Return [x, y] of the center of cell containing provided text 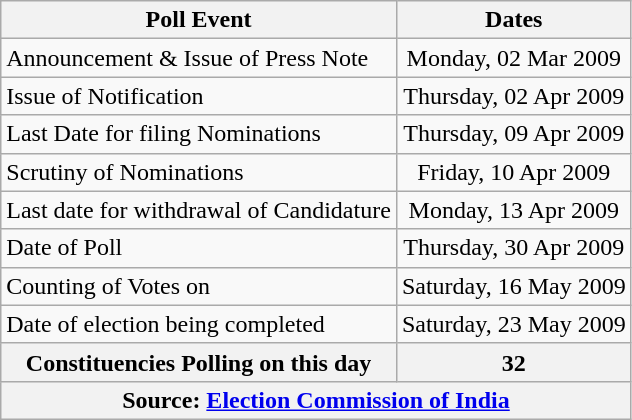
Issue of Notification [199, 96]
Thursday, 02 Apr 2009 [514, 96]
Constituencies Polling on this day [199, 362]
Date of election being completed [199, 324]
32 [514, 362]
Date of Poll [199, 248]
Saturday, 23 May 2009 [514, 324]
Monday, 13 Apr 2009 [514, 210]
Friday, 10 Apr 2009 [514, 172]
Counting of Votes on [199, 286]
Poll Event [199, 20]
Thursday, 09 Apr 2009 [514, 134]
Scrutiny of Nominations [199, 172]
Last Date for filing Nominations [199, 134]
Source: Election Commission of India [316, 400]
Dates [514, 20]
Monday, 02 Mar 2009 [514, 58]
Last date for withdrawal of Candidature [199, 210]
Thursday, 30 Apr 2009 [514, 248]
Announcement & Issue of Press Note [199, 58]
Saturday, 16 May 2009 [514, 286]
